From the cell containing the given text, extract its center point as [x, y] coordinate. 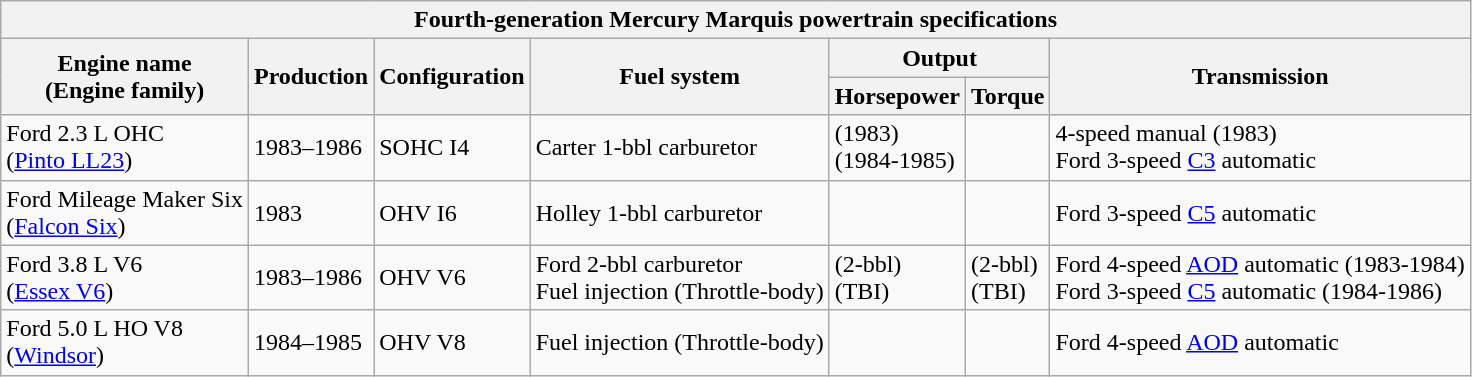
Torque [1008, 96]
Fuel system [680, 77]
Configuration [452, 77]
Ford Mileage Maker Six(Falcon Six) [125, 212]
Ford 2-bbl carburetorFuel injection (Throttle-body) [680, 278]
OHV V8 [452, 342]
1984–1985 [310, 342]
OHV V6 [452, 278]
Fuel injection (Throttle-body) [680, 342]
OHV I6 [452, 212]
Carter 1-bbl carburetor [680, 148]
4-speed manual (1983)Ford 3-speed C3 automatic [1260, 148]
Engine name(Engine family) [125, 77]
SOHC I4 [452, 148]
Output [940, 58]
Ford 3.8 L V6(Essex V6) [125, 278]
Fourth-generation Mercury Marquis powertrain specifications [736, 20]
Ford 4-speed AOD automatic [1260, 342]
Ford 5.0 L HO V8(Windsor) [125, 342]
Ford 3-speed C5 automatic [1260, 212]
(1983) (1984-1985) [897, 148]
Ford 2.3 L OHC(Pinto LL23) [125, 148]
Transmission [1260, 77]
Horsepower [897, 96]
Production [310, 77]
Holley 1-bbl carburetor [680, 212]
Ford 4-speed AOD automatic (1983-1984)Ford 3-speed C5 automatic (1984-1986) [1260, 278]
1983 [310, 212]
